Scan for the cell matching the given text and deliver its [X, Y] coordinate at center. 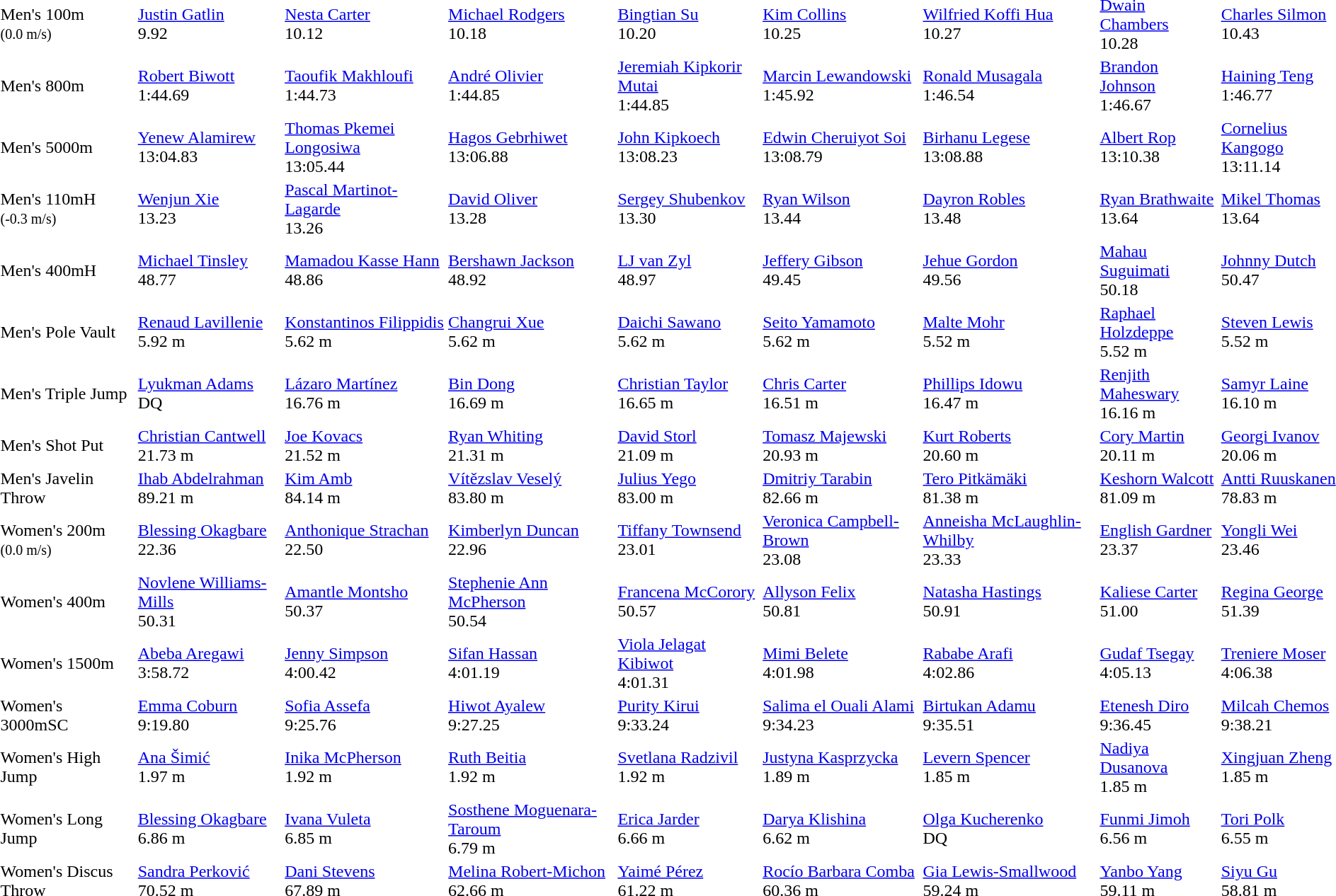
Raphael Holzdeppe 5.52 m [1158, 332]
Justyna Kasprzycka 1.89 m [841, 767]
Francena McCorory 50.57 [688, 602]
Anthonique Strachan 22.50 [365, 540]
Sofia Assefa 9:25.76 [365, 715]
Natasha Hastings 50.91 [1010, 602]
Malte Mohr 5.52 m [1010, 332]
Ruth Beitia 1.92 m [531, 767]
David Storl 21.09 m [688, 446]
Hagos Gebrhiwet 13:06.88 [531, 147]
Taoufik Makhloufi 1:44.73 [365, 86]
André Olivier 1:44.85 [531, 86]
Christian Cantwell 21.73 m [209, 446]
Kurt Roberts 20.60 m [1010, 446]
Anneisha McLaughlin-Whilby 23.33 [1010, 540]
Keshorn Walcott 81.09 m [1158, 488]
Mamadou Kasse Hann 48.86 [365, 270]
Edwin Cheruiyot Soi 13:08.79 [841, 147]
Brandon Johnson 1:46.67 [1158, 86]
Sifan Hassan 4:01.19 [531, 663]
Blessing Okagbare 22.36 [209, 540]
Novlene Williams-Mills 50.31 [209, 602]
Chris Carter 16.51 m [841, 394]
LJ van Zyl 48.97 [688, 270]
Salima el Ouali Alami 9:34.23 [841, 715]
Funmi Jimoh 6.56 m [1158, 829]
Tero Pitkämäki 81.38 m [1010, 488]
Darya Klishina 6.62 m [841, 829]
Robert Biwott 1:44.69 [209, 86]
Ryan Brathwaite 13.64 [1158, 209]
Birtukan Adamu 9:35.51 [1010, 715]
Cory Martin 20.11 m [1158, 446]
Inika McPherson 1.92 m [365, 767]
Ronald Musagala 1:46.54 [1010, 86]
Renjith Maheswary 16.16 m [1158, 394]
Veronica Campbell-Brown 23.08 [841, 540]
Daichi Sawano 5.62 m [688, 332]
Kimberlyn Duncan 22.96 [531, 540]
Allyson Felix 50.81 [841, 602]
Gudaf Tsegay 4:05.13 [1158, 663]
Joe Kovacs 21.52 m [365, 446]
Julius Yego 83.00 m [688, 488]
Amantle Montsho 50.37 [365, 602]
Phillips Idowu 16.47 m [1010, 394]
Rababe Arafi 4:02.86 [1010, 663]
Albert Rop 13:10.38 [1158, 147]
Marcin Lewandowski 1:45.92 [841, 86]
Ana Šimić 1.97 m [209, 767]
Ivana Vuleta 6.85 m [365, 829]
Mimi Belete 4:01.98 [841, 663]
Sosthene Moguenara-Taroum 6.79 m [531, 829]
Pascal Martinot-Lagarde 13.26 [365, 209]
Kaliese Carter 51.00 [1158, 602]
Viola Jelagat Kibiwot 4:01.31 [688, 663]
Erica Jarder 6.66 m [688, 829]
Hiwot Ayalew 9:27.25 [531, 715]
Blessing Okagbare 6.86 m [209, 829]
Seito Yamamoto 5.62 m [841, 332]
Changrui Xue 5.62 m [531, 332]
Emma Coburn 9:19.80 [209, 715]
Jehue Gordon 49.56 [1010, 270]
Dmitriy Tarabin 82.66 m [841, 488]
Jenny Simpson 4:00.42 [365, 663]
English Gardner 23.37 [1158, 540]
Mahau Suguimati 50.18 [1158, 270]
Jeremiah Kipkorir Mutai 1:44.85 [688, 86]
Bin Dong 16.69 m [531, 394]
John Kipkoech 13:08.23 [688, 147]
Dayron Robles 13.48 [1010, 209]
Stephenie Ann McPherson 50.54 [531, 602]
Abeba Aregawi 3:58.72 [209, 663]
Jeffery Gibson 49.45 [841, 270]
Michael Tinsley 48.77 [209, 270]
Lázaro Martínez 16.76 m [365, 394]
Ihab Abdelrahman 89.21 m [209, 488]
Konstantinos Filippidis 5.62 m [365, 332]
Purity Kirui 9:33.24 [688, 715]
Kim Amb 84.14 m [365, 488]
Tomasz Majewski 20.93 m [841, 446]
Tiffany Townsend 23.01 [688, 540]
Christian Taylor 16.65 m [688, 394]
Olga Kucherenko DQ [1010, 829]
Etenesh Diro 9:36.45 [1158, 715]
Thomas Pkemei Longosiwa 13:05.44 [365, 147]
Bershawn Jackson 48.92 [531, 270]
Levern Spencer 1.85 m [1010, 767]
Wenjun Xie 13.23 [209, 209]
Vítězslav Veselý 83.80 m [531, 488]
Ryan Wilson 13.44 [841, 209]
Svetlana Radzivil 1.92 m [688, 767]
Ryan Whiting 21.31 m [531, 446]
Sergey Shubenkov 13.30 [688, 209]
Nadiya Dusanova 1.85 m [1158, 767]
Yenew Alamirew 13:04.83 [209, 147]
Birhanu Legese 13:08.88 [1010, 147]
David Oliver 13.28 [531, 209]
Lyukman Adams DQ [209, 394]
Renaud Lavillenie 5.92 m [209, 332]
